Search for the cell housing the specified text and yield its (X, Y) center coordinate. 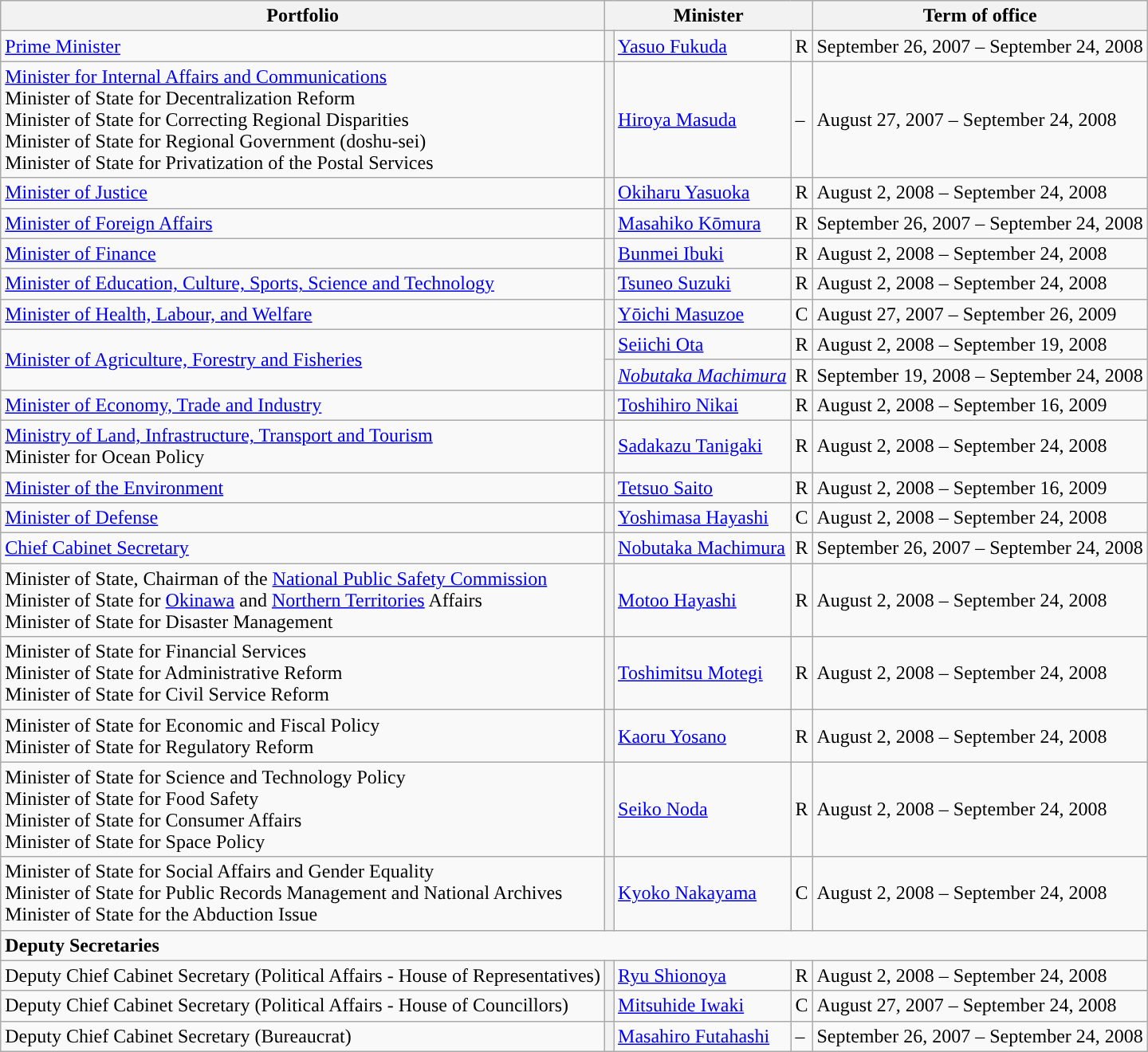
Minister of State for Financial Services Minister of State for Administrative Reform Minister of State for Civil Service Reform (303, 673)
Seiichi Ota (702, 344)
Yoshimasa Hayashi (702, 518)
Kaoru Yosano (702, 736)
Ryu Shionoya (702, 975)
Chief Cabinet Secretary (303, 548)
Minister of Justice (303, 193)
Minister of Agriculture, Forestry and Fisheries (303, 359)
Masahiro Futahashi (702, 1036)
Minister of Defense (303, 518)
Hiroya Masuda (702, 120)
September 19, 2008 – September 24, 2008 (980, 375)
Minister (708, 16)
Deputy Chief Cabinet Secretary (Political Affairs - House of Representatives) (303, 975)
Minister of Finance (303, 253)
Minister of the Environment (303, 487)
Motoo Hayashi (702, 600)
Toshihiro Nikai (702, 405)
Yasuo Fukuda (702, 46)
Masahiko Kōmura (702, 223)
Seiko Noda (702, 810)
Okiharu Yasuoka (702, 193)
Tsuneo Suzuki (702, 284)
Minister of Foreign Affairs (303, 223)
Ministry of Land, Infrastructure, Transport and Tourism Minister for Ocean Policy (303, 446)
Sadakazu Tanigaki (702, 446)
Term of office (980, 16)
Bunmei Ibuki (702, 253)
Yōichi Masuzoe (702, 314)
Tetsuo Saito (702, 487)
Minister of Education, Culture, Sports, Science and Technology (303, 284)
Deputy Secretaries (574, 945)
Minister of State for Economic and Fiscal Policy Minister of State for Regulatory Reform (303, 736)
Prime Minister (303, 46)
Kyoko Nakayama (702, 893)
Deputy Chief Cabinet Secretary (Bureaucrat) (303, 1036)
Deputy Chief Cabinet Secretary (Political Affairs - House of Councillors) (303, 1006)
Mitsuhide Iwaki (702, 1006)
Minister of Economy, Trade and Industry (303, 405)
August 2, 2008 – September 19, 2008 (980, 344)
August 27, 2007 – September 26, 2009 (980, 314)
Portfolio (303, 16)
Toshimitsu Motegi (702, 673)
Minister of Health, Labour, and Welfare (303, 314)
